Output the (x, y) coordinate of the center of the cell containing the given text.  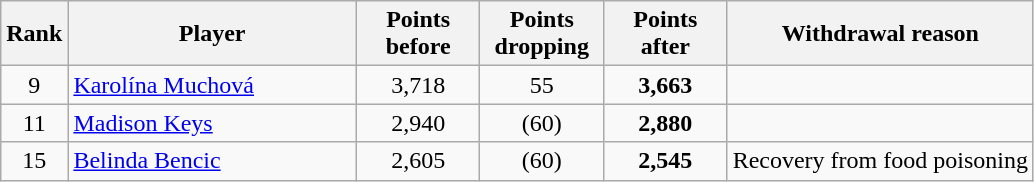
3,663 (666, 85)
Recovery from food poisoning (880, 161)
11 (34, 123)
Points dropping (542, 34)
15 (34, 161)
Points before (418, 34)
Rank (34, 34)
3,718 (418, 85)
Points after (666, 34)
55 (542, 85)
2,545 (666, 161)
Player (212, 34)
2,940 (418, 123)
2,880 (666, 123)
Karolína Muchová (212, 85)
2,605 (418, 161)
Madison Keys (212, 123)
9 (34, 85)
Belinda Bencic (212, 161)
Withdrawal reason (880, 34)
